Find where the given text appears and provide that cell's center as (x, y) coordinate. 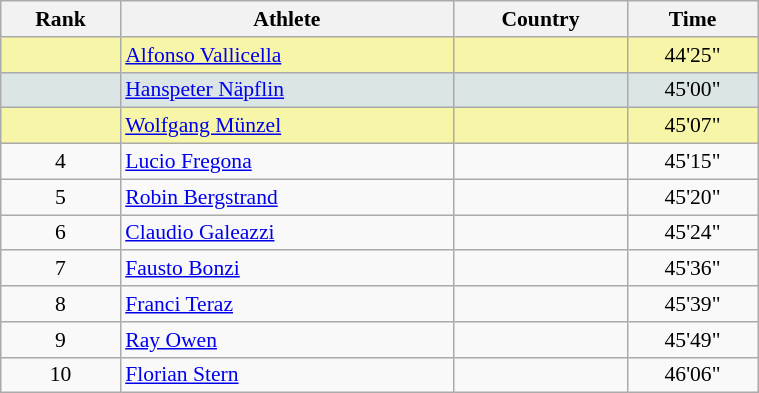
45'07" (692, 126)
Claudio Galeazzi (286, 233)
45'24" (692, 233)
45'00" (692, 90)
Wolfgang Münzel (286, 126)
9 (60, 340)
45'20" (692, 197)
8 (60, 304)
Lucio Fregona (286, 162)
Franci Teraz (286, 304)
Athlete (286, 19)
Robin Bergstrand (286, 197)
Country (541, 19)
46'06" (692, 375)
Ray Owen (286, 340)
Rank (60, 19)
Florian Stern (286, 375)
Time (692, 19)
44'25" (692, 55)
45'15" (692, 162)
Alfonso Vallicella (286, 55)
4 (60, 162)
45'49" (692, 340)
7 (60, 269)
6 (60, 233)
45'39" (692, 304)
10 (60, 375)
5 (60, 197)
45'36" (692, 269)
Hanspeter Näpflin (286, 90)
Fausto Bonzi (286, 269)
